Find where the given text appears and provide that cell's center as [x, y] coordinate. 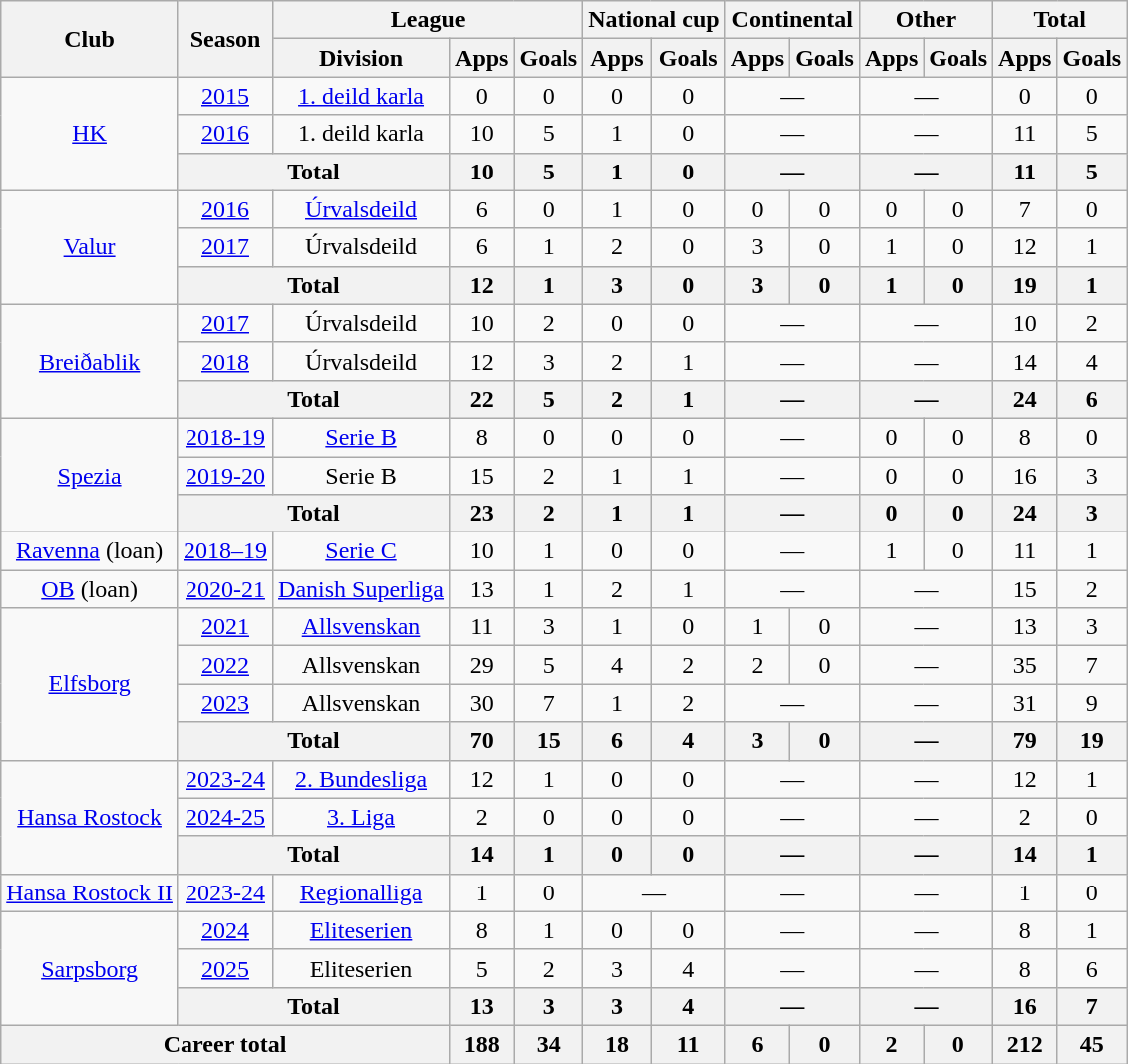
22 [482, 399]
2023 [225, 703]
31 [1025, 703]
2018–19 [225, 551]
National cup [654, 20]
212 [1025, 1044]
League [429, 20]
Serie C [361, 551]
Other [926, 20]
70 [482, 741]
Division [361, 58]
Season [225, 39]
Spezia [90, 475]
23 [482, 514]
Hansa Rostock [90, 817]
2. Bundesliga [361, 779]
Elfsborg [90, 684]
OB (loan) [90, 589]
45 [1092, 1044]
Hansa Rostock II [90, 892]
Regionalliga [361, 892]
Career total [225, 1044]
HK [90, 134]
Sarpsborg [90, 968]
18 [617, 1044]
3. Liga [361, 817]
35 [1025, 665]
Continental [792, 20]
30 [482, 703]
2018-19 [225, 437]
2018 [225, 361]
2019-20 [225, 476]
Danish Superliga [361, 589]
2021 [225, 627]
2025 [225, 968]
Club [90, 39]
9 [1092, 703]
79 [1025, 741]
188 [482, 1044]
29 [482, 665]
2024 [225, 930]
Valur [90, 247]
2015 [225, 96]
2024-25 [225, 817]
2022 [225, 665]
Breiðablik [90, 361]
34 [549, 1044]
2020-21 [225, 589]
Ravenna (loan) [90, 551]
